Determine the (x, y) coordinate at the center of the cell enclosing the given text.  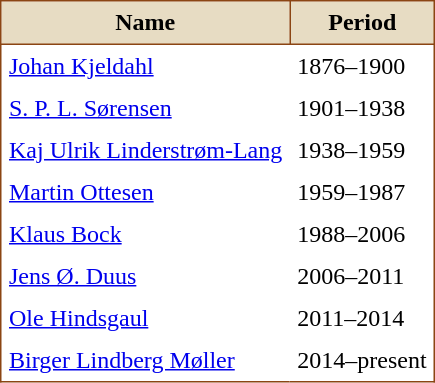
2014–present (362, 360)
Klaus Bock (146, 234)
1901–1938 (362, 108)
Period (362, 23)
S. P. L. Sørensen (146, 108)
1959–1987 (362, 192)
Johan Kjeldahl (146, 66)
Martin Ottesen (146, 192)
Kaj Ulrik Linderstrøm-Lang (146, 150)
1988–2006 (362, 234)
Ole Hindsgaul (146, 318)
2011–2014 (362, 318)
1876–1900 (362, 66)
2006–2011 (362, 276)
Birger Lindberg Møller (146, 360)
1938–1959 (362, 150)
Name (146, 23)
Jens Ø. Duus (146, 276)
